Provide the [x, y] coordinate of the cell's center where the given text is located.  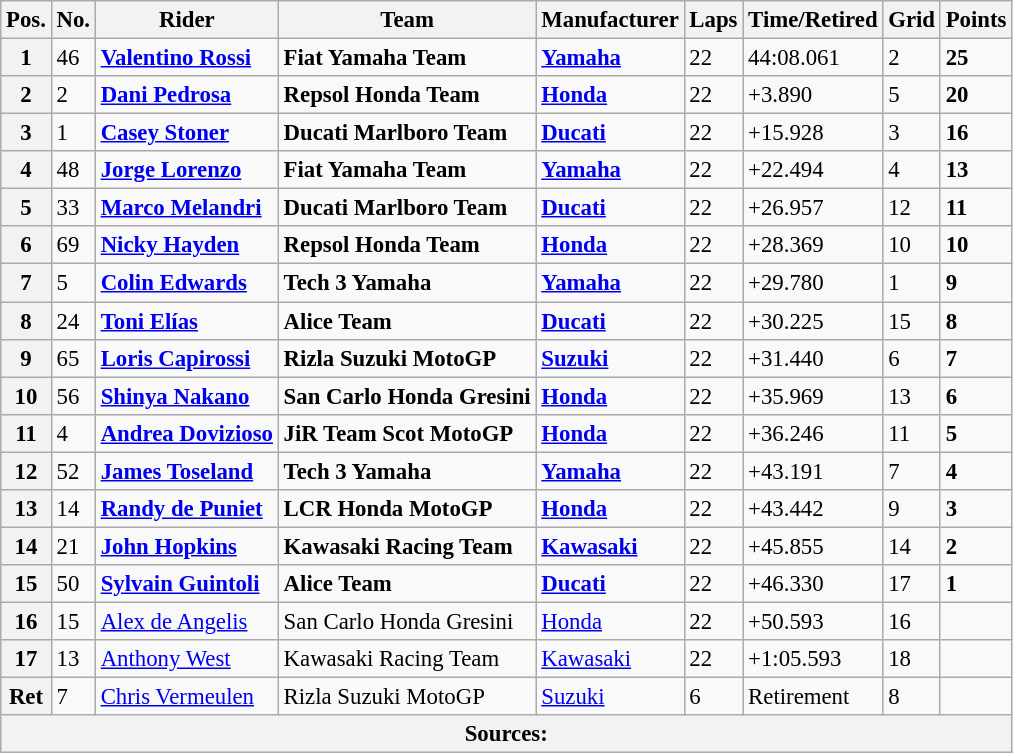
48 [73, 170]
+30.225 [813, 321]
20 [976, 95]
Anthony West [186, 659]
+50.593 [813, 621]
Laps [714, 20]
Chris Vermeulen [186, 697]
+26.957 [813, 208]
+28.369 [813, 245]
Rider [186, 20]
Time/Retired [813, 20]
24 [73, 321]
No. [73, 20]
65 [73, 358]
Grid [912, 20]
+15.928 [813, 133]
+22.494 [813, 170]
Dani Pedrosa [186, 95]
Colin Edwards [186, 283]
LCR Honda MotoGP [407, 509]
Pos. [26, 20]
Retirement [813, 697]
Team [407, 20]
+46.330 [813, 584]
44:08.061 [813, 58]
+45.855 [813, 546]
52 [73, 471]
25 [976, 58]
+1:05.593 [813, 659]
Sylvain Guintoli [186, 584]
+43.191 [813, 471]
Randy de Puniet [186, 509]
James Toseland [186, 471]
JiR Team Scot MotoGP [407, 433]
Shinya Nakano [186, 396]
50 [73, 584]
18 [912, 659]
John Hopkins [186, 546]
46 [73, 58]
Nicky Hayden [186, 245]
Andrea Dovizioso [186, 433]
+29.780 [813, 283]
+36.246 [813, 433]
69 [73, 245]
Valentino Rossi [186, 58]
Manufacturer [610, 20]
+3.890 [813, 95]
+43.442 [813, 509]
Toni Elías [186, 321]
Sources: [506, 734]
Ret [26, 697]
Jorge Lorenzo [186, 170]
56 [73, 396]
Points [976, 20]
Casey Stoner [186, 133]
33 [73, 208]
+31.440 [813, 358]
+35.969 [813, 396]
Alex de Angelis [186, 621]
Loris Capirossi [186, 358]
21 [73, 546]
Marco Melandri [186, 208]
